Return (X, Y) of the center of cell containing provided text 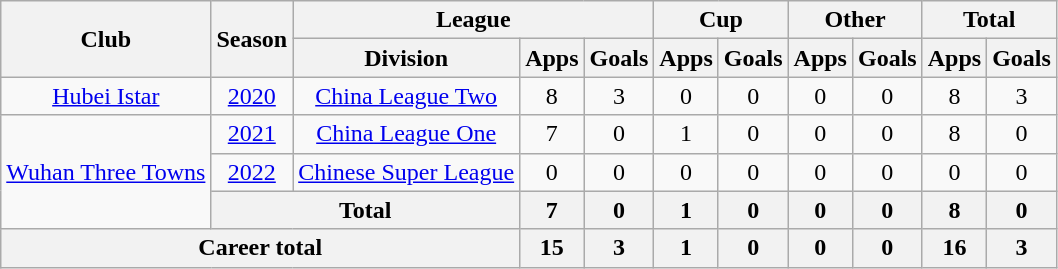
Chinese Super League (406, 172)
League (474, 20)
Wuhan Three Towns (106, 172)
Season (252, 39)
China League Two (406, 96)
China League One (406, 134)
15 (552, 248)
Career total (260, 248)
Club (106, 39)
2022 (252, 172)
Division (406, 58)
16 (954, 248)
Hubei Istar (106, 96)
2021 (252, 134)
Other (855, 20)
Cup (721, 20)
2020 (252, 96)
